Detect which cell encompasses the target text, then output its [X, Y] center coordinate. 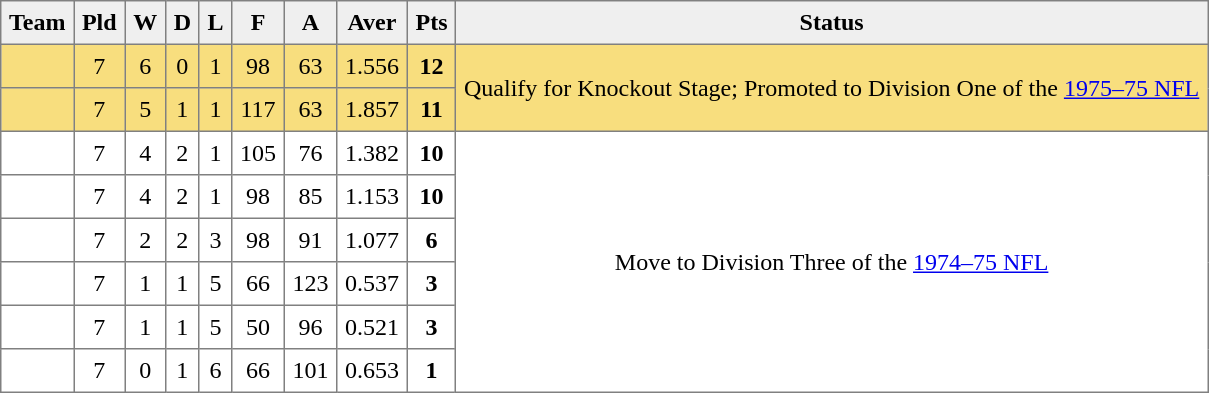
W [145, 23]
F [258, 23]
117 [258, 110]
12 [431, 66]
D [182, 23]
Pld [100, 23]
1.556 [372, 66]
1.077 [372, 240]
Aver [372, 23]
96 [310, 327]
Team [38, 23]
0.653 [372, 371]
L [216, 23]
0.521 [372, 327]
105 [258, 153]
85 [310, 197]
101 [310, 371]
A [310, 23]
1.857 [372, 110]
123 [310, 284]
11 [431, 110]
Qualify for Knockout Stage; Promoted to Division One of the 1975–75 NFL [832, 88]
76 [310, 153]
0.537 [372, 284]
1.382 [372, 153]
50 [258, 327]
91 [310, 240]
1.153 [372, 197]
Status [832, 23]
Pts [431, 23]
Move to Division Three of the 1974–75 NFL [832, 262]
